Identify which cell holds the provided text, then report its [X, Y] central coordinate. 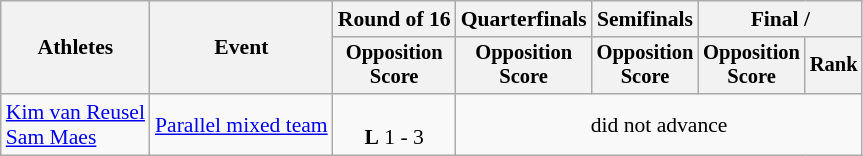
Kim van ReuselSam Maes [76, 124]
did not advance [660, 124]
Final / [780, 19]
Event [242, 48]
Athletes [76, 48]
Round of 16 [394, 19]
Rank [834, 66]
L 1 - 3 [394, 124]
Quarterfinals [524, 19]
Parallel mixed team [242, 124]
Semifinals [646, 19]
